From the cell containing the given text, extract its center point as [x, y] coordinate. 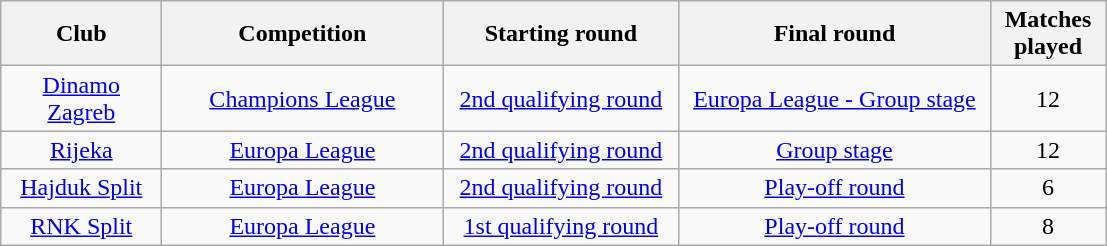
RNK Split [82, 226]
Group stage [834, 150]
6 [1048, 188]
Hajduk Split [82, 188]
Club [82, 34]
Dinamo Zagreb [82, 98]
1st qualifying round [561, 226]
Starting round [561, 34]
Champions League [302, 98]
Rijeka [82, 150]
Matches played [1048, 34]
8 [1048, 226]
Europa League - Group stage [834, 98]
Competition [302, 34]
Final round [834, 34]
